For the text-containing cell, return its midpoint in (X, Y) coordinate format. 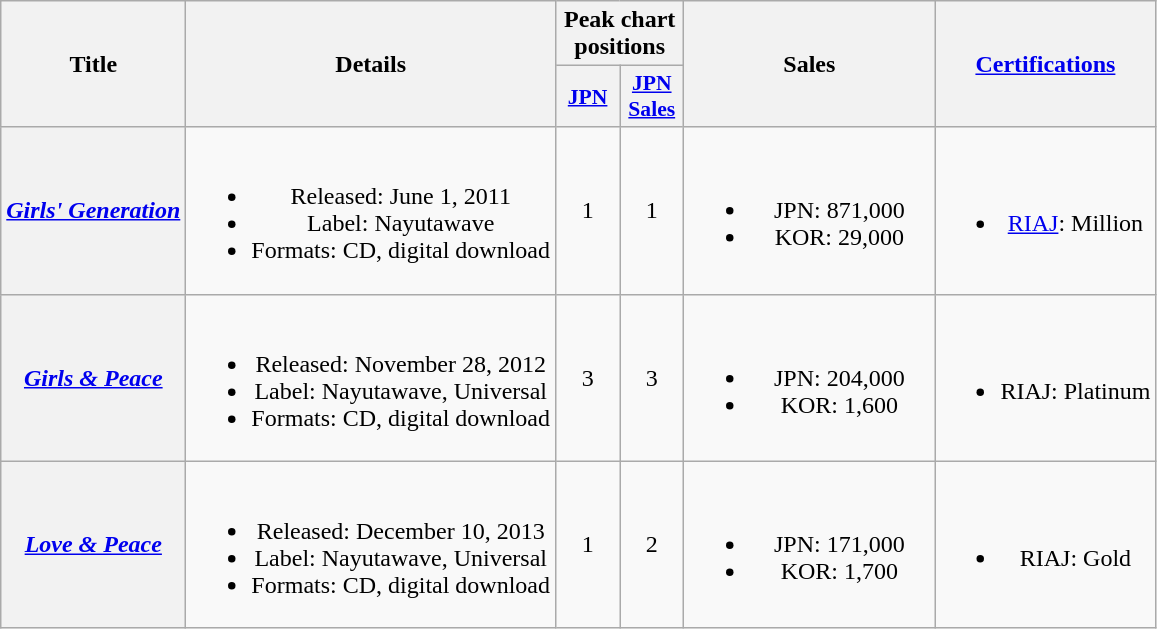
Peak chart positions (620, 34)
Released: June 1, 2011Label: NayutawaveFormats: CD, digital download (371, 210)
Love & Peace (94, 544)
Released: December 10, 2013Label: Nayutawave, UniversalFormats: CD, digital download (371, 544)
JPN (588, 96)
Girls' Generation (94, 210)
JPN: 171,000KOR: 1,700 (810, 544)
Certifications (1046, 64)
RIAJ: Million (1046, 210)
2 (652, 544)
RIAJ: Gold (1046, 544)
JPN Sales (652, 96)
Girls & Peace (94, 378)
Title (94, 64)
Details (371, 64)
RIAJ: Platinum (1046, 378)
JPN: 871,000KOR: 29,000 (810, 210)
Released: November 28, 2012Label: Nayutawave, UniversalFormats: CD, digital download (371, 378)
Sales (810, 64)
JPN: 204,000KOR: 1,600 (810, 378)
